From the cell containing the given text, extract its center point as [x, y] coordinate. 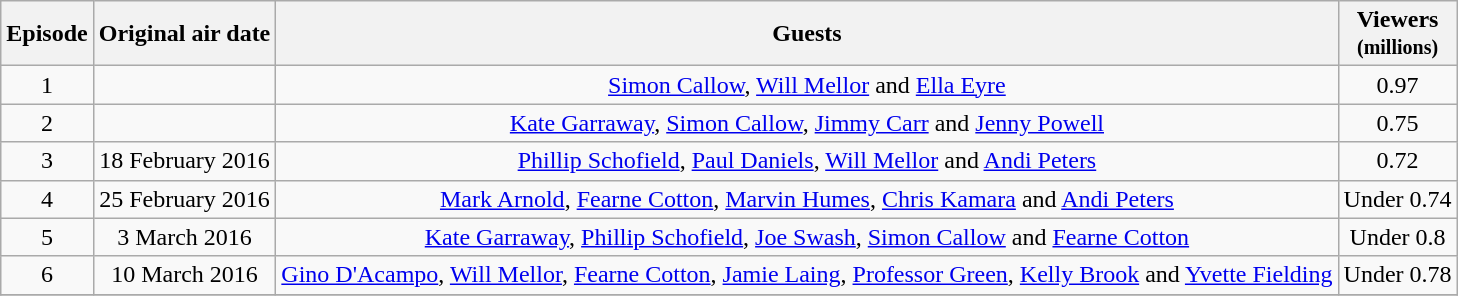
Phillip Schofield, Paul Daniels, Will Mellor and Andi Peters [807, 161]
3 [47, 161]
0.75 [1398, 123]
10 March 2016 [184, 275]
18 February 2016 [184, 161]
Under 0.8 [1398, 237]
Gino D'Acampo, Will Mellor, Fearne Cotton, Jamie Laing, Professor Green, Kelly Brook and Yvette Fielding [807, 275]
2 [47, 123]
Mark Arnold, Fearne Cotton, Marvin Humes, Chris Kamara and Andi Peters [807, 199]
4 [47, 199]
6 [47, 275]
0.72 [1398, 161]
1 [47, 85]
Simon Callow, Will Mellor and Ella Eyre [807, 85]
3 March 2016 [184, 237]
5 [47, 237]
Episode [47, 34]
Under 0.74 [1398, 199]
25 February 2016 [184, 199]
Viewers(millions) [1398, 34]
Under 0.78 [1398, 275]
Kate Garraway, Phillip Schofield, Joe Swash, Simon Callow and Fearne Cotton [807, 237]
Guests [807, 34]
Kate Garraway, Simon Callow, Jimmy Carr and Jenny Powell [807, 123]
Original air date [184, 34]
0.97 [1398, 85]
